Provide the [X, Y] coordinate of the cell's center where the given text is located.  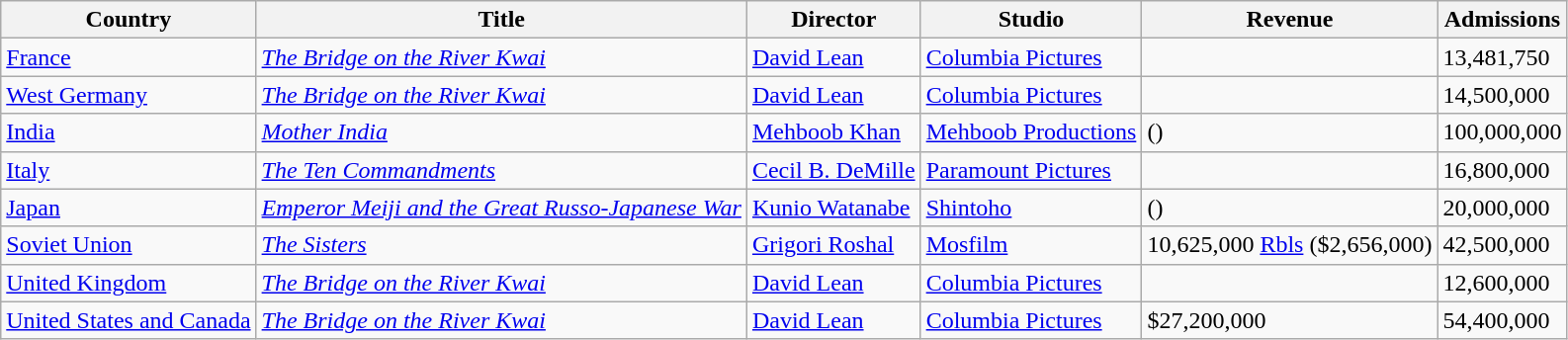
100,000,000 [1503, 132]
Admissions [1503, 20]
Mehboob Khan [833, 132]
Soviet Union [129, 245]
Mehboob Productions [1031, 132]
United Kingdom [129, 283]
Japan [129, 208]
Cecil B. DeMille [833, 170]
Paramount Pictures [1031, 170]
13,481,750 [1503, 57]
Italy [129, 170]
The Sisters [501, 245]
France [129, 57]
Shintoho [1031, 208]
$27,200,000 [1289, 320]
16,800,000 [1503, 170]
Mosfilm [1031, 245]
The Ten Commandments [501, 170]
Title [501, 20]
10,625,000 Rbls ($2,656,000) [1289, 245]
54,400,000 [1503, 320]
42,500,000 [1503, 245]
Mother India [501, 132]
Grigori Roshal [833, 245]
Country [129, 20]
India [129, 132]
14,500,000 [1503, 95]
Emperor Meiji and the Great Russo-Japanese War [501, 208]
Kunio Watanabe [833, 208]
20,000,000 [1503, 208]
Director [833, 20]
Revenue [1289, 20]
Studio [1031, 20]
United States and Canada [129, 320]
12,600,000 [1503, 283]
West Germany [129, 95]
